Pinpoint the cell where the given text exists, returning its (x, y) midpoint coordinate. 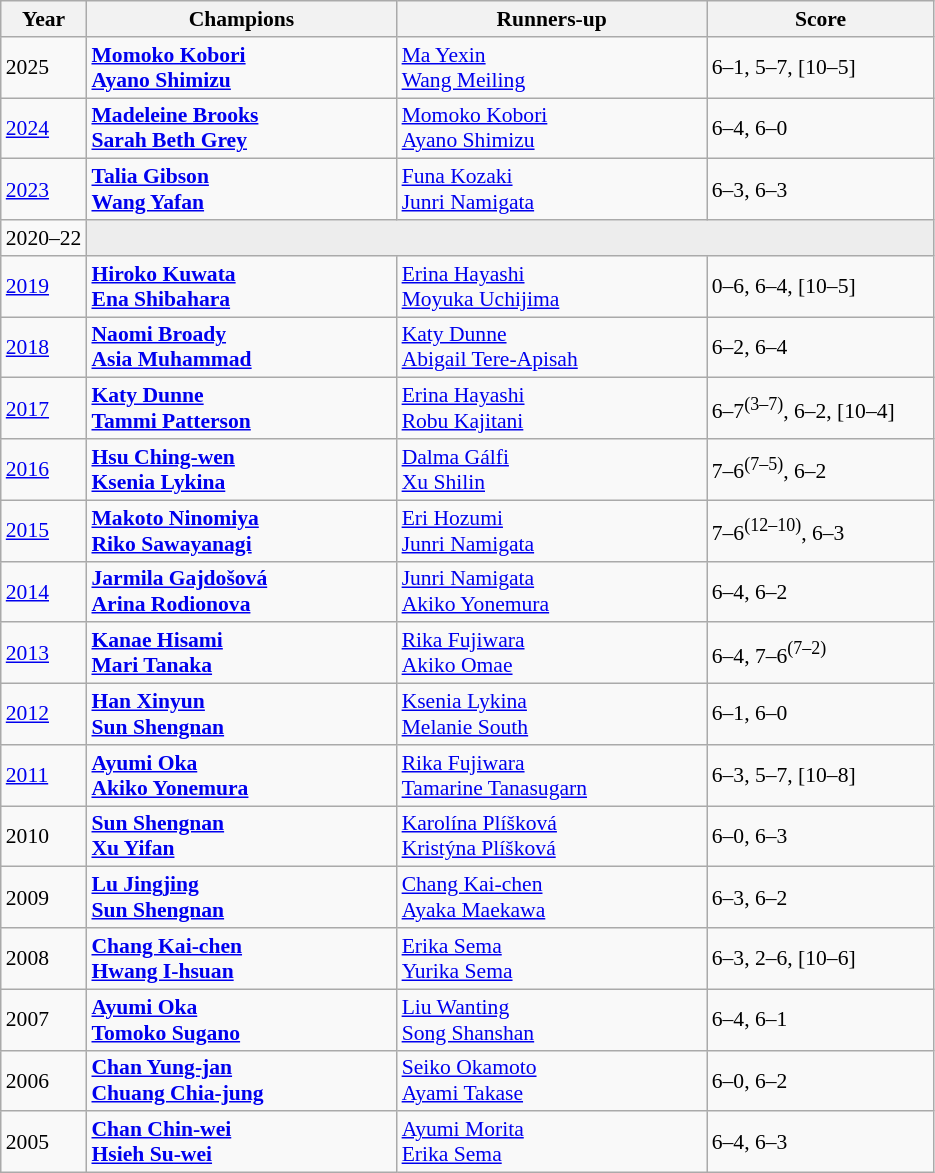
2015 (44, 530)
Junri Namigata Akiko Yonemura (552, 592)
2019 (44, 286)
Ayumi Morita Erika Sema (552, 1142)
Runners-up (552, 19)
Chan Chin-wei Hsieh Su-wei (241, 1142)
Rika Fujiwara Akiko Omae (552, 654)
Sun Shengnan Xu Yifan (241, 836)
Liu Wanting Song Shanshan (552, 1020)
6–4, 6–1 (821, 1020)
2008 (44, 958)
Madeleine Brooks Sarah Beth Grey (241, 128)
2010 (44, 836)
6–4, 6–0 (821, 128)
7–6(7–5), 6–2 (821, 470)
6–3, 6–3 (821, 190)
2014 (44, 592)
2006 (44, 1080)
Funa Kozaki Junri Namigata (552, 190)
Rika Fujiwara Tamarine Tanasugarn (552, 776)
6–4, 7–6(7–2) (821, 654)
Hsu Ching-wen Ksenia Lykina (241, 470)
2020–22 (44, 238)
6–2, 6–4 (821, 348)
Dalma Gálfi Xu Shilin (552, 470)
Ksenia Lykina Melanie South (552, 714)
Score (821, 19)
Ayumi Oka Akiko Yonemura (241, 776)
2011 (44, 776)
Katy Dunne Tammi Patterson (241, 408)
Champions (241, 19)
Hiroko Kuwata Ena Shibahara (241, 286)
6–1, 6–0 (821, 714)
2024 (44, 128)
Talia Gibson Wang Yafan (241, 190)
Chang Kai-chen Ayaka Maekawa (552, 898)
2007 (44, 1020)
Han Xinyun Sun Shengnan (241, 714)
2025 (44, 68)
Eri Hozumi Junri Namigata (552, 530)
Makoto Ninomiya Riko Sawayanagi (241, 530)
Year (44, 19)
6–4, 6–3 (821, 1142)
6–0, 6–2 (821, 1080)
Erina Hayashi Moyuka Uchijima (552, 286)
Chan Yung-jan Chuang Chia-jung (241, 1080)
Erina Hayashi Robu Kajitani (552, 408)
0–6, 6–4, [10–5] (821, 286)
2017 (44, 408)
Kanae Hisami Mari Tanaka (241, 654)
Lu Jingjing Sun Shengnan (241, 898)
6–1, 5–7, [10–5] (821, 68)
2009 (44, 898)
2005 (44, 1142)
6–7(3–7), 6–2, [10–4] (821, 408)
Karolína Plíšková Kristýna Plíšková (552, 836)
2023 (44, 190)
6–3, 6–2 (821, 898)
6–4, 6–2 (821, 592)
Ma Yexin Wang Meiling (552, 68)
6–3, 2–6, [10–6] (821, 958)
2018 (44, 348)
Seiko Okamoto Ayami Takase (552, 1080)
2016 (44, 470)
7–6(12–10), 6–3 (821, 530)
2013 (44, 654)
Katy Dunne Abigail Tere-Apisah (552, 348)
Jarmila Gajdošová Arina Rodionova (241, 592)
2012 (44, 714)
6–0, 6–3 (821, 836)
Chang Kai-chen Hwang I-hsuan (241, 958)
6–3, 5–7, [10–8] (821, 776)
Ayumi Oka Tomoko Sugano (241, 1020)
Naomi Broady Asia Muhammad (241, 348)
Erika Sema Yurika Sema (552, 958)
